Provide the (x, y) coordinate of the cell's center where the given text is located.  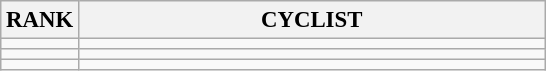
RANK (40, 20)
CYCLIST (312, 20)
